Output the (x, y) coordinate of the center of the cell containing the given text.  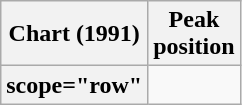
scope="row" (74, 85)
Chart (1991) (74, 34)
Peakposition (194, 34)
